Identify which cell holds the provided text, then report its [X, Y] central coordinate. 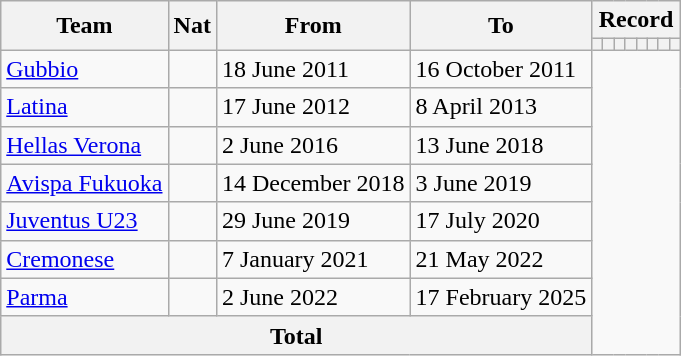
Record [636, 20]
Parma [84, 297]
Nat [192, 26]
2 June 2022 [313, 297]
To [501, 26]
Avispa Fukuoka [84, 183]
29 June 2019 [313, 221]
Total [296, 335]
21 May 2022 [501, 259]
8 April 2013 [501, 107]
18 June 2011 [313, 69]
Cremonese [84, 259]
Hellas Verona [84, 145]
From [313, 26]
14 December 2018 [313, 183]
17 February 2025 [501, 297]
Latina [84, 107]
Gubbio [84, 69]
17 July 2020 [501, 221]
Juventus U23 [84, 221]
2 June 2016 [313, 145]
17 June 2012 [313, 107]
13 June 2018 [501, 145]
3 June 2019 [501, 183]
16 October 2011 [501, 69]
7 January 2021 [313, 259]
Team [84, 26]
